Provide the (X, Y) coordinate of the cell's center where the given text is located.  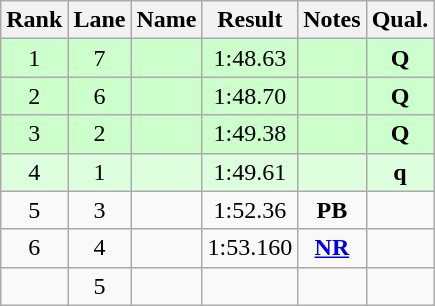
1:48.70 (250, 96)
PB (332, 210)
1:52.36 (250, 210)
Result (250, 20)
1:53.160 (250, 248)
Rank (34, 20)
1:49.61 (250, 172)
NR (332, 248)
Notes (332, 20)
q (400, 172)
1:49.38 (250, 134)
7 (100, 58)
Qual. (400, 20)
Lane (100, 20)
Name (166, 20)
1:48.63 (250, 58)
